Output the (X, Y) coordinate of the center of the cell containing the given text.  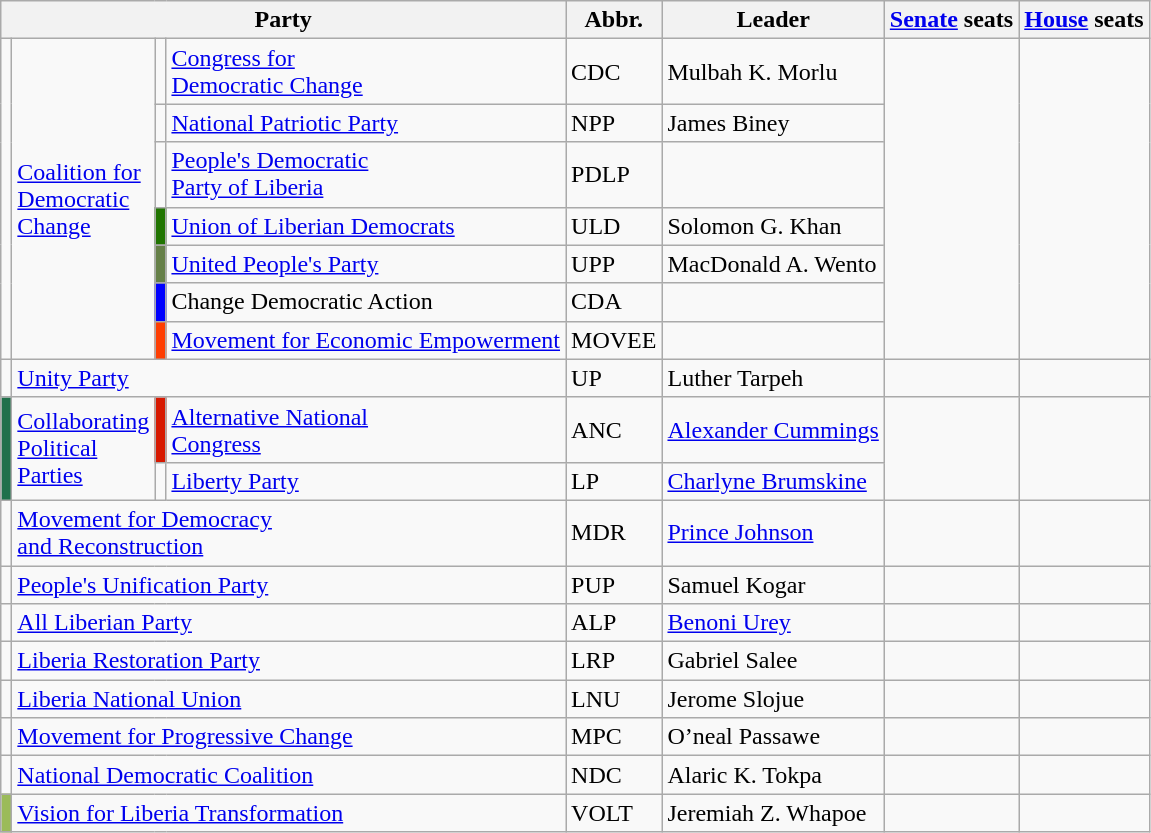
CDA (614, 302)
Movement for Economic Empowerment (366, 340)
Congress forDemocratic Change (366, 72)
PUP (614, 585)
NDC (614, 775)
Alexander Cummings (773, 430)
National Patriotic Party (366, 123)
MOVEE (614, 340)
MPC (614, 737)
PDLP (614, 174)
House seats (1084, 20)
People's Unification Party (289, 585)
Alternative NationalCongress (366, 430)
ANC (614, 430)
Abbr. (614, 20)
CollaboratingPoliticalParties (84, 448)
Coalition forDemocraticChange (84, 199)
LNU (614, 699)
Solomon G. Khan (773, 226)
Liberia Restoration Party (289, 661)
Movement for Progressive Change (289, 737)
Senate seats (951, 20)
Benoni Urey (773, 623)
LRP (614, 661)
Gabriel Salee (773, 661)
All Liberian Party (289, 623)
Union of Liberian Democrats (366, 226)
CDC (614, 72)
People's DemocraticParty of Liberia (366, 174)
Liberia National Union (289, 699)
Leader (773, 20)
Luther Tarpeh (773, 378)
United People's Party (366, 264)
UP (614, 378)
Prince Johnson (773, 532)
Mulbah K. Morlu (773, 72)
ULD (614, 226)
Charlyne Brumskine (773, 481)
Jerome Slojue (773, 699)
National Democratic Coalition (289, 775)
Liberty Party (366, 481)
Alaric K. Tokpa (773, 775)
Movement for Democracyand Reconstruction (289, 532)
O’neal Passawe (773, 737)
UPP (614, 264)
Party (284, 20)
MacDonald A. Wento (773, 264)
Change Democratic Action (366, 302)
James Biney (773, 123)
Samuel Kogar (773, 585)
ALP (614, 623)
LP (614, 481)
Jeremiah Z. Whapoe (773, 813)
Vision for Liberia Transformation (289, 813)
Unity Party (289, 378)
MDR (614, 532)
NPP (614, 123)
VOLT (614, 813)
